Provide the [x, y] coordinate of the cell's center where the given text is located.  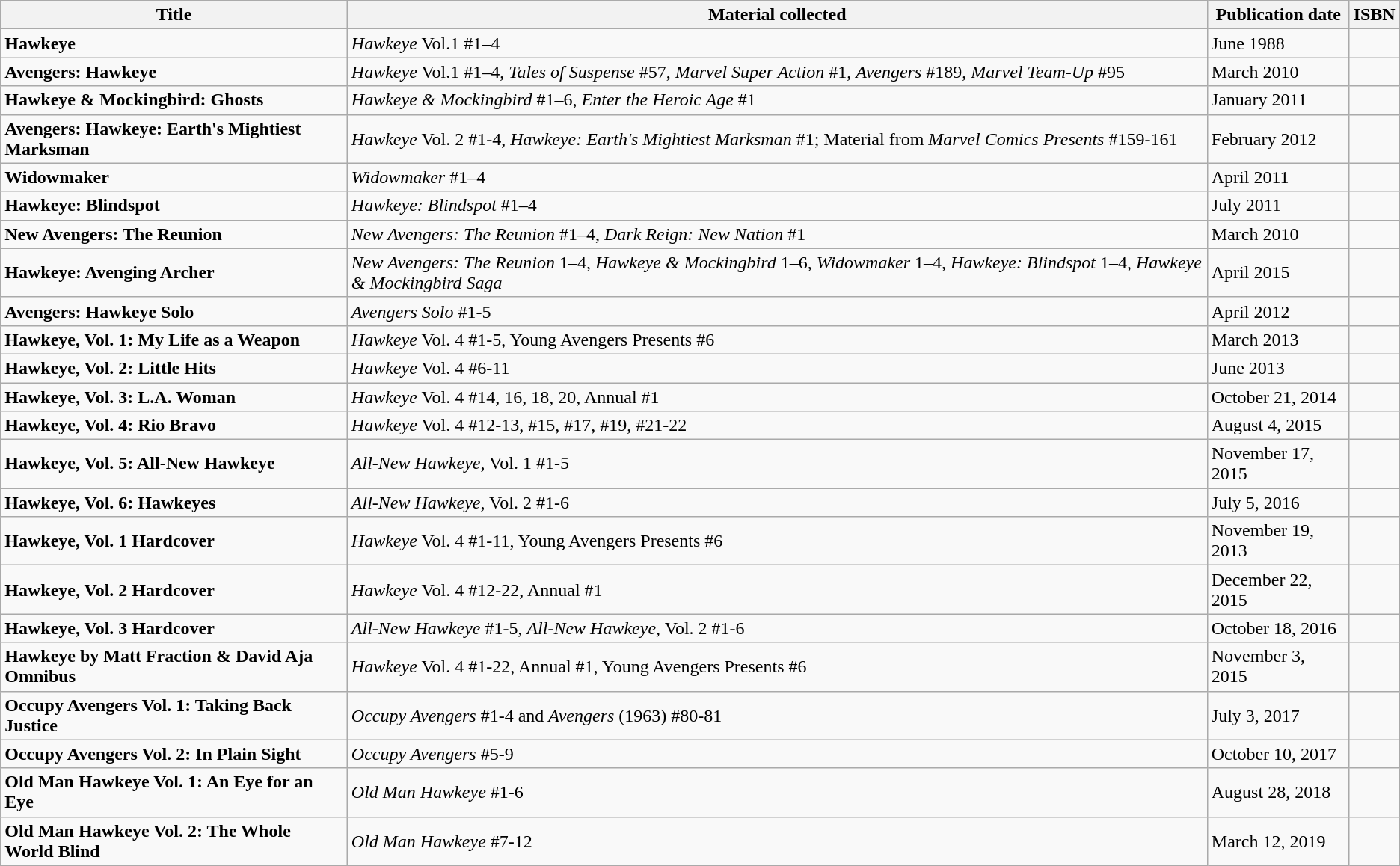
Hawkeye Vol.1 #1–4, Tales of Suspense #57, Marvel Super Action #1, Avengers #189, Marvel Team-Up #95 [777, 72]
Publication date [1278, 15]
July 2011 [1278, 206]
Hawkeye: Blindspot #1–4 [777, 206]
Hawkeye Vol. 2 #1-4, Hawkeye: Earth's Mightiest Marksman #1; Material from Marvel Comics Presents #159-161 [777, 139]
October 10, 2017 [1278, 754]
Hawkeye Vol. 4 #1-22, Annual #1, Young Avengers Presents #6 [777, 667]
Avengers: Hawkeye [174, 72]
Hawkeye: Avenging Archer [174, 272]
Hawkeye Vol. 4 #1-5, Young Avengers Presents #6 [777, 340]
Widowmaker [174, 177]
December 22, 2015 [1278, 589]
New Avengers: The Reunion #1–4, Dark Reign: New Nation #1 [777, 234]
Occupy Avengers Vol. 2: In Plain Sight [174, 754]
Hawkeye by Matt Fraction & David Aja Omnibus [174, 667]
Occupy Avengers #1-4 and Avengers (1963) #80-81 [777, 715]
Hawkeye Vol. 4 #6-11 [777, 368]
Hawkeye, Vol. 3: L.A. Woman [174, 397]
Hawkeye [174, 43]
Old Man Hawkeye Vol. 1: An Eye for an Eye [174, 793]
New Avengers: The Reunion 1–4, Hawkeye & Mockingbird 1–6, Widowmaker 1–4, Hawkeye: Blindspot 1–4, Hawkeye & Mockingbird Saga [777, 272]
Hawkeye Vol. 4 #12-13, #15, #17, #19, #21-22 [777, 426]
Hawkeye & Mockingbird: Ghosts [174, 100]
Hawkeye Vol.1 #1–4 [777, 43]
Hawkeye, Vol. 5: All-New Hawkeye [174, 464]
Old Man Hawkeye Vol. 2: The Whole World Blind [174, 841]
July 5, 2016 [1278, 503]
ISBN [1375, 15]
Hawkeye: Blindspot [174, 206]
Title [174, 15]
Hawkeye, Vol. 2: Little Hits [174, 368]
Material collected [777, 15]
April 2011 [1278, 177]
Hawkeye Vol. 4 #12-22, Annual #1 [777, 589]
Hawkeye, Vol. 3 Hardcover [174, 628]
October 21, 2014 [1278, 397]
Widowmaker #1–4 [777, 177]
Hawkeye, Vol. 4: Rio Bravo [174, 426]
March 12, 2019 [1278, 841]
June 2013 [1278, 368]
January 2011 [1278, 100]
November 17, 2015 [1278, 464]
All-New Hawkeye, Vol. 1 #1-5 [777, 464]
March 2013 [1278, 340]
July 3, 2017 [1278, 715]
Occupy Avengers #5-9 [777, 754]
All-New Hawkeye #1-5, All-New Hawkeye, Vol. 2 #1-6 [777, 628]
Hawkeye, Vol. 2 Hardcover [174, 589]
April 2015 [1278, 272]
February 2012 [1278, 139]
Old Man Hawkeye #7-12 [777, 841]
Avengers Solo #1-5 [777, 311]
Hawkeye & Mockingbird #1–6, Enter the Heroic Age #1 [777, 100]
June 1988 [1278, 43]
Hawkeye, Vol. 1 Hardcover [174, 541]
November 3, 2015 [1278, 667]
November 19, 2013 [1278, 541]
All-New Hawkeye, Vol. 2 #1-6 [777, 503]
Hawkeye, Vol. 1: My Life as a Weapon [174, 340]
New Avengers: The Reunion [174, 234]
August 28, 2018 [1278, 793]
August 4, 2015 [1278, 426]
Occupy Avengers Vol. 1: Taking Back Justice [174, 715]
Hawkeye Vol. 4 #14, 16, 18, 20, Annual #1 [777, 397]
Old Man Hawkeye #1-6 [777, 793]
October 18, 2016 [1278, 628]
April 2012 [1278, 311]
Avengers: Hawkeye: Earth's Mightiest Marksman [174, 139]
Hawkeye, Vol. 6: Hawkeyes [174, 503]
Avengers: Hawkeye Solo [174, 311]
Hawkeye Vol. 4 #1-11, Young Avengers Presents #6 [777, 541]
